Extract the (x, y) coordinate from the center of the cell holding the provided text.  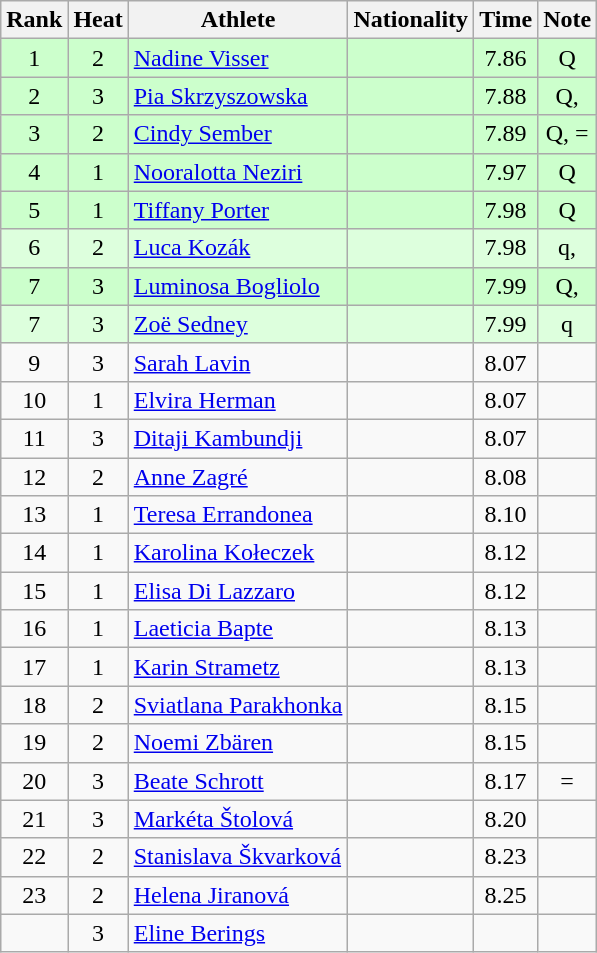
10 (34, 400)
20 (34, 781)
Elvira Herman (238, 400)
16 (34, 629)
7.89 (506, 134)
12 (34, 477)
18 (34, 705)
Stanislava Škvarková (238, 857)
23 (34, 895)
Helena Jiranová (238, 895)
Nooralotta Neziri (238, 172)
Nadine Visser (238, 58)
Tiffany Porter (238, 210)
14 (34, 553)
8.08 (506, 477)
Athlete (238, 20)
Cindy Sember (238, 134)
Eline Berings (238, 933)
8.10 (506, 515)
Markéta Štolová (238, 819)
Laeticia Bapte (238, 629)
Luminosa Bogliolo (238, 286)
Q, = (568, 134)
8.25 (506, 895)
7.88 (506, 96)
7.86 (506, 58)
6 (34, 248)
Nationality (411, 20)
Time (506, 20)
Karolina Kołeczek (238, 553)
7.97 (506, 172)
= (568, 781)
Beate Schrott (238, 781)
Note (568, 20)
q (568, 324)
5 (34, 210)
Luca Kozák (238, 248)
q, (568, 248)
Pia Skrzyszowska (238, 96)
9 (34, 362)
4 (34, 172)
Ditaji Kambundji (238, 438)
Zoë Sedney (238, 324)
11 (34, 438)
13 (34, 515)
Teresa Errandonea (238, 515)
8.20 (506, 819)
8.23 (506, 857)
Elisa Di Lazzaro (238, 591)
Karin Strametz (238, 667)
21 (34, 819)
Sviatlana Parakhonka (238, 705)
19 (34, 743)
22 (34, 857)
8.17 (506, 781)
Noemi Zbären (238, 743)
Rank (34, 20)
15 (34, 591)
17 (34, 667)
Heat (98, 20)
Sarah Lavin (238, 362)
Anne Zagré (238, 477)
